Provide the [X, Y] coordinate of the cell's center where the given text is located.  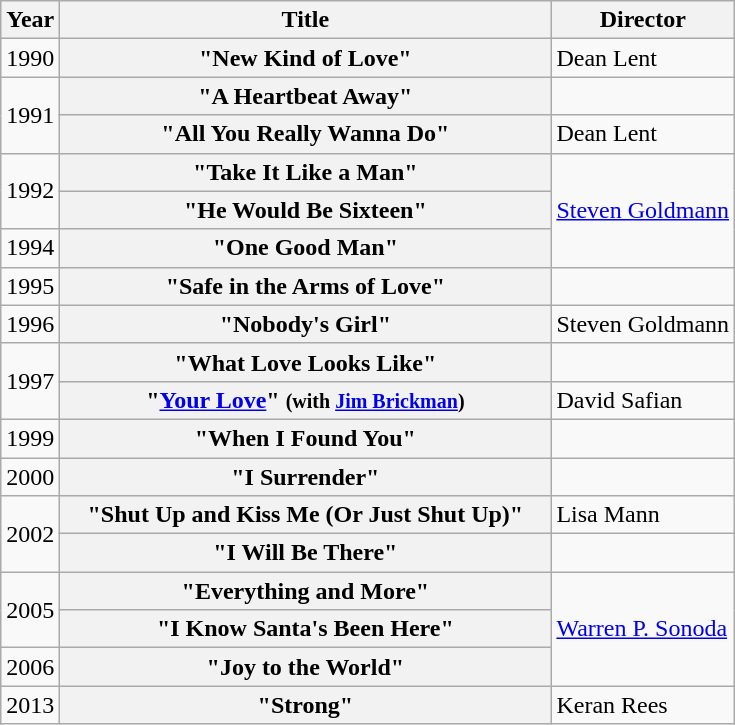
1999 [30, 438]
1992 [30, 191]
"Strong" [306, 705]
"Safe in the Arms of Love" [306, 286]
1990 [30, 58]
2000 [30, 477]
2005 [30, 610]
"Your Love" (with Jim Brickman) [306, 400]
"I Will Be There" [306, 553]
"What Love Looks Like" [306, 362]
"He Would Be Sixteen" [306, 210]
Lisa Mann [643, 515]
2002 [30, 534]
1997 [30, 381]
Title [306, 20]
"I Know Santa's Been Here" [306, 629]
Warren P. Sonoda [643, 629]
"Everything and More" [306, 591]
David Safian [643, 400]
"Joy to the World" [306, 667]
1994 [30, 248]
"A Heartbeat Away" [306, 96]
"All You Really Wanna Do" [306, 134]
"Nobody's Girl" [306, 324]
2013 [30, 705]
Year [30, 20]
1996 [30, 324]
"I Surrender" [306, 477]
2006 [30, 667]
Keran Rees [643, 705]
1991 [30, 115]
"New Kind of Love" [306, 58]
"When I Found You" [306, 438]
"Take It Like a Man" [306, 172]
"Shut Up and Kiss Me (Or Just Shut Up)" [306, 515]
"One Good Man" [306, 248]
1995 [30, 286]
Director [643, 20]
